Provide the (x, y) coordinate of the cell's center where the given text is located.  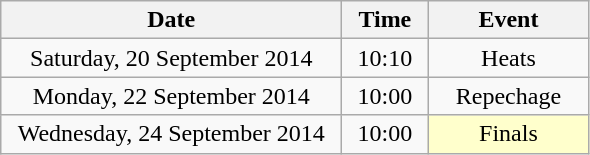
Time (385, 20)
Saturday, 20 September 2014 (172, 58)
Monday, 22 September 2014 (172, 96)
10:10 (385, 58)
Repechage (508, 96)
Wednesday, 24 September 2014 (172, 134)
Date (172, 20)
Heats (508, 58)
Finals (508, 134)
Event (508, 20)
